Locate the cell with the specified text and output its (X, Y) center coordinate. 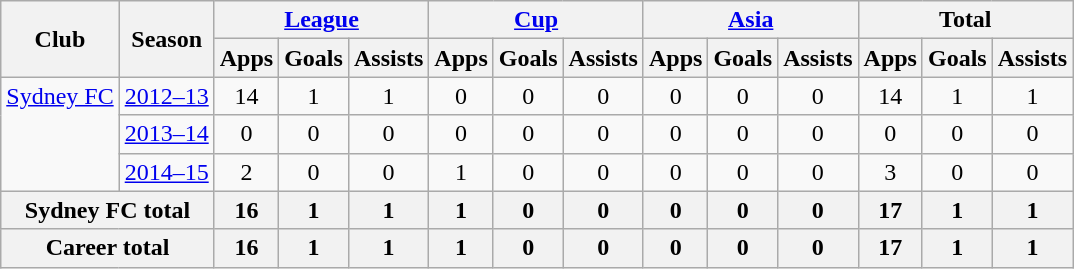
2 (246, 172)
2013–14 (166, 134)
Asia (750, 20)
Club (60, 39)
Sydney FC total (108, 210)
Total (966, 20)
Season (166, 39)
Career total (108, 248)
Sydney FC (60, 134)
3 (890, 172)
Cup (536, 20)
2014–15 (166, 172)
League (322, 20)
2012–13 (166, 96)
